Search for the cell housing the specified text and yield its (x, y) center coordinate. 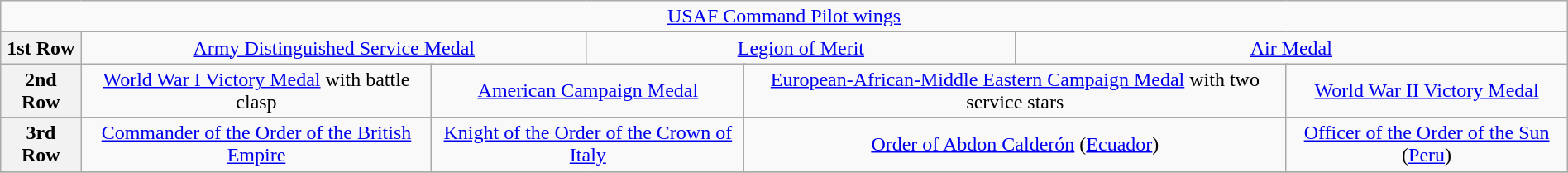
Knight of the Order of the Crown of Italy (588, 144)
World War II Victory Medal (1427, 91)
3rd Row (41, 144)
USAF Command Pilot wings (784, 17)
Officer of the Order of the Sun (Peru) (1427, 144)
Legion of Merit (801, 48)
European-African-Middle Eastern Campaign Medal with two service stars (1016, 91)
American Campaign Medal (588, 91)
1st Row (41, 48)
Commander of the Order of the British Empire (256, 144)
Air Medal (1291, 48)
2nd Row (41, 91)
Order of Abdon Calderón (Ecuador) (1016, 144)
Army Distinguished Service Medal (334, 48)
World War I Victory Medal with battle clasp (256, 91)
